For the text-containing cell, return its midpoint in (X, Y) coordinate format. 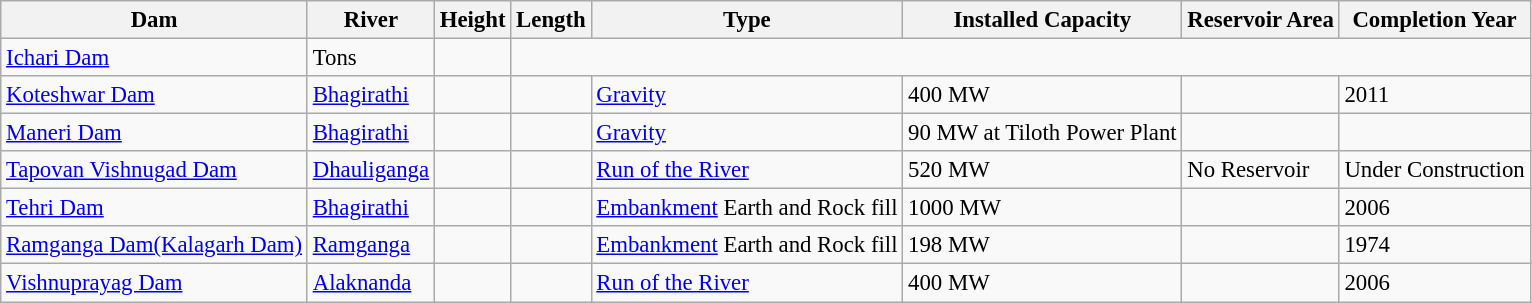
Under Construction (1434, 170)
Dhauliganga (370, 170)
No Reservoir (1260, 170)
90 MW at Tiloth Power Plant (1042, 133)
Ramganga (370, 245)
Tapovan Vishnugad Dam (154, 170)
1974 (1434, 245)
Length (551, 20)
Completion Year (1434, 20)
Tons (370, 58)
Reservoir Area (1260, 20)
Type (747, 20)
520 MW (1042, 170)
Installed Capacity (1042, 20)
Vishnuprayag Dam (154, 283)
Tehri Dam (154, 208)
1000 MW (1042, 208)
2011 (1434, 95)
Maneri Dam (154, 133)
Alaknanda (370, 283)
Koteshwar Dam (154, 95)
Ichari Dam (154, 58)
Height (472, 20)
Ramganga Dam(Kalagarh Dam) (154, 245)
198 MW (1042, 245)
River (370, 20)
Dam (154, 20)
